Search for the cell housing the specified text and yield its (x, y) center coordinate. 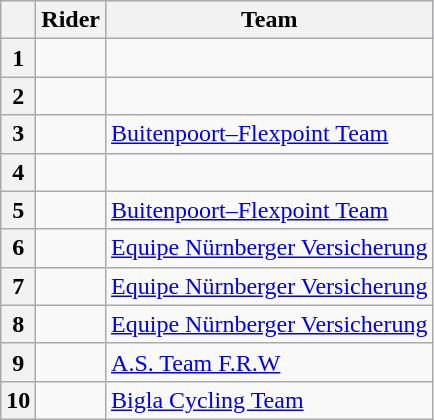
4 (18, 172)
8 (18, 324)
3 (18, 134)
Rider (71, 20)
7 (18, 286)
9 (18, 362)
1 (18, 58)
Bigla Cycling Team (270, 400)
6 (18, 248)
Team (270, 20)
2 (18, 96)
5 (18, 210)
10 (18, 400)
A.S. Team F.R.W (270, 362)
